Provide the [X, Y] coordinate of the cell's center where the given text is located.  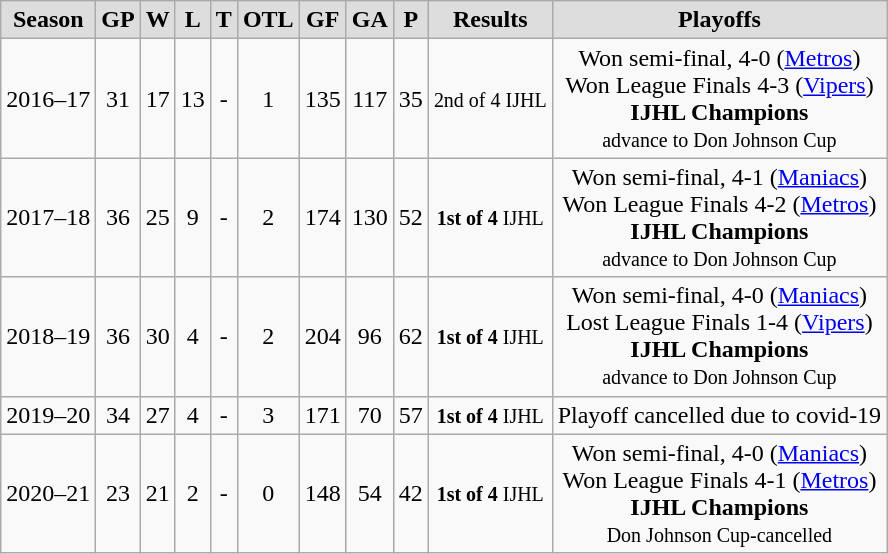
2020–21 [48, 494]
OTL [268, 20]
2nd of 4 IJHL [490, 98]
2019–20 [48, 415]
30 [158, 336]
52 [410, 218]
W [158, 20]
57 [410, 415]
174 [322, 218]
Playoffs [720, 20]
0 [268, 494]
96 [370, 336]
Playoff cancelled due to covid-19 [720, 415]
Season [48, 20]
2018–19 [48, 336]
GP [118, 20]
Won semi-final, 4-0 (Metros)Won League Finals 4-3 (Vipers)IJHL Championsadvance to Don Johnson Cup [720, 98]
135 [322, 98]
35 [410, 98]
54 [370, 494]
L [192, 20]
3 [268, 415]
2017–18 [48, 218]
42 [410, 494]
70 [370, 415]
9 [192, 218]
130 [370, 218]
21 [158, 494]
Won semi-final, 4-0 (Maniacs)Lost League Finals 1-4 (Vipers)IJHL Championsadvance to Don Johnson Cup [720, 336]
Won semi-final, 4-0 (Maniacs)Won League Finals 4-1 (Metros)IJHL ChampionsDon Johnson Cup-cancelled [720, 494]
P [410, 20]
17 [158, 98]
T [224, 20]
25 [158, 218]
31 [118, 98]
204 [322, 336]
171 [322, 415]
1 [268, 98]
62 [410, 336]
Won semi-final, 4-1 (Maniacs)Won League Finals 4-2 (Metros)IJHL Championsadvance to Don Johnson Cup [720, 218]
GF [322, 20]
GA [370, 20]
13 [192, 98]
Results [490, 20]
2016–17 [48, 98]
148 [322, 494]
117 [370, 98]
23 [118, 494]
34 [118, 415]
27 [158, 415]
